Locate the cell with the specified text and output its (X, Y) center coordinate. 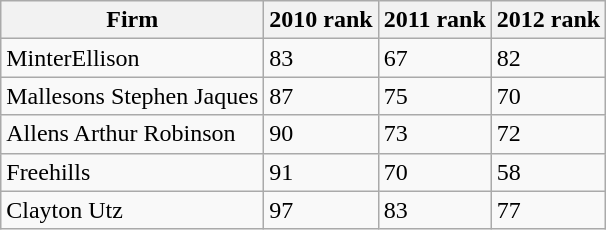
MinterEllison (132, 58)
2012 rank (548, 20)
Firm (132, 20)
91 (321, 172)
Freehills (132, 172)
97 (321, 210)
58 (548, 172)
82 (548, 58)
Mallesons Stephen Jaques (132, 96)
87 (321, 96)
Clayton Utz (132, 210)
Allens Arthur Robinson (132, 134)
2011 rank (434, 20)
75 (434, 96)
67 (434, 58)
90 (321, 134)
2010 rank (321, 20)
72 (548, 134)
73 (434, 134)
77 (548, 210)
